Identify which cell holds the provided text, then report its (x, y) central coordinate. 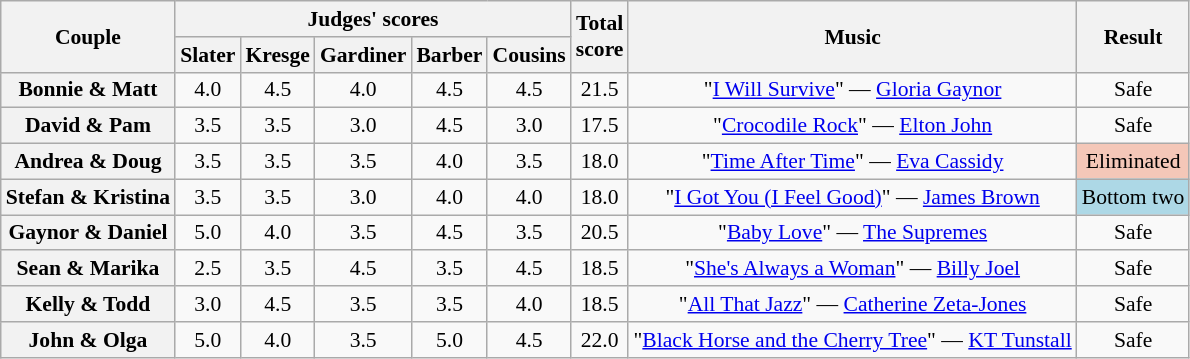
Kelly & Todd (88, 304)
Couple (88, 36)
Slater (208, 55)
22.0 (600, 340)
David & Pam (88, 126)
Andrea & Doug (88, 162)
"Baby Love" — The Supremes (852, 233)
"Crocodile Rock" — Elton John (852, 126)
John & Olga (88, 340)
Totalscore (600, 36)
Bottom two (1134, 197)
"Time After Time" — Eva Cassidy (852, 162)
2.5 (208, 269)
"I Will Survive" — Gloria Gaynor (852, 90)
Judges' scores (373, 19)
Sean & Marika (88, 269)
20.5 (600, 233)
Result (1134, 36)
Gaynor & Daniel (88, 233)
Eliminated (1134, 162)
Bonnie & Matt (88, 90)
Stefan & Kristina (88, 197)
Barber (449, 55)
Cousins (528, 55)
Kresge (277, 55)
"I Got You (I Feel Good)" — James Brown (852, 197)
21.5 (600, 90)
"Black Horse and the Cherry Tree" — KT Tunstall (852, 340)
"She's Always a Woman" — Billy Joel (852, 269)
"All That Jazz" — Catherine Zeta-Jones (852, 304)
Music (852, 36)
Gardiner (363, 55)
17.5 (600, 126)
